Locate the cell with the specified text and output its [X, Y] center coordinate. 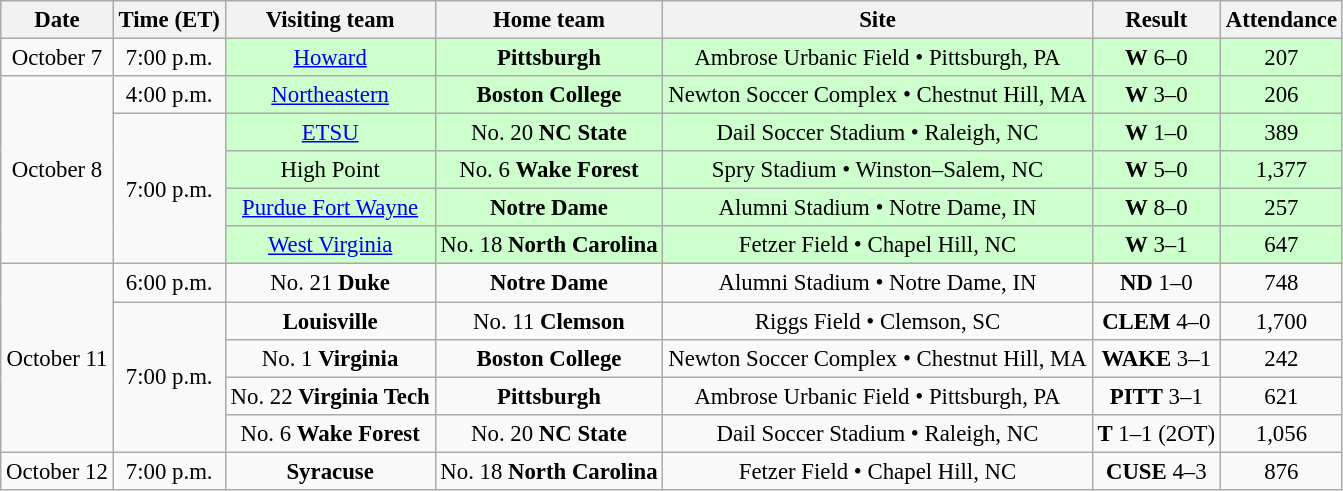
242 [1281, 358]
Home team [549, 20]
389 [1281, 133]
October 11 [57, 358]
ND 1–0 [1156, 283]
6:00 p.m. [169, 283]
647 [1281, 245]
No. 22 Virginia Tech [330, 396]
PITT 3–1 [1156, 396]
October 12 [57, 471]
257 [1281, 208]
206 [1281, 95]
October 8 [57, 170]
Visiting team [330, 20]
748 [1281, 283]
October 7 [57, 58]
No. 11 Clemson [549, 321]
1,377 [1281, 170]
CLEM 4–0 [1156, 321]
4:00 p.m. [169, 95]
Howard [330, 58]
Result [1156, 20]
Spry Stadium • Winston–Salem, NC [878, 170]
621 [1281, 396]
Purdue Fort Wayne [330, 208]
W 8–0 [1156, 208]
WAKE 3–1 [1156, 358]
Site [878, 20]
Date [57, 20]
CUSE 4–3 [1156, 471]
T 1–1 (2OT) [1156, 433]
No. 21 Duke [330, 283]
Louisville [330, 321]
1,700 [1281, 321]
W 1–0 [1156, 133]
High Point [330, 170]
W 5–0 [1156, 170]
Riggs Field • Clemson, SC [878, 321]
207 [1281, 58]
Time (ET) [169, 20]
ETSU [330, 133]
No. 1 Virginia [330, 358]
1,056 [1281, 433]
876 [1281, 471]
W 3–1 [1156, 245]
Syracuse [330, 471]
W 3–0 [1156, 95]
W 6–0 [1156, 58]
Northeastern [330, 95]
West Virginia [330, 245]
Attendance [1281, 20]
